Capture the cell that displays the provided text and extract its [x, y] central coordinate. 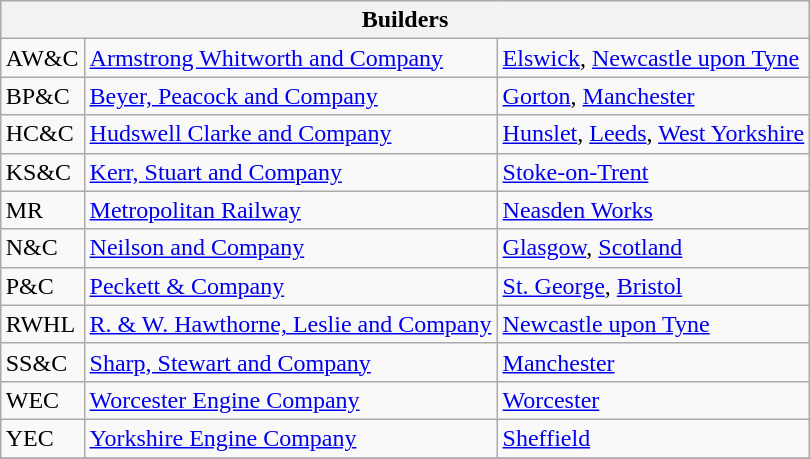
AW&C [42, 58]
P&C [42, 286]
Hudswell Clarke and Company [290, 134]
R. & W. Hawthorne, Leslie and Company [290, 324]
Stoke-on-Trent [654, 172]
WEC [42, 400]
Yorkshire Engine Company [290, 438]
Metropolitan Railway [290, 210]
Beyer, Peacock and Company [290, 96]
HC&C [42, 134]
Kerr, Stuart and Company [290, 172]
YEC [42, 438]
MR [42, 210]
Newcastle upon Tyne [654, 324]
Neilson and Company [290, 248]
KS&C [42, 172]
SS&C [42, 362]
Glasgow, Scotland [654, 248]
RWHL [42, 324]
Sheffield [654, 438]
Worcester Engine Company [290, 400]
BP&C [42, 96]
Peckett & Company [290, 286]
N&C [42, 248]
Armstrong Whitworth and Company [290, 58]
Neasden Works [654, 210]
Sharp, Stewart and Company [290, 362]
Worcester [654, 400]
Gorton, Manchester [654, 96]
Builders [405, 20]
Elswick, Newcastle upon Tyne [654, 58]
Hunslet, Leeds, West Yorkshire [654, 134]
St. George, Bristol [654, 286]
Manchester [654, 362]
